For the text-containing cell, return its midpoint in [x, y] coordinate format. 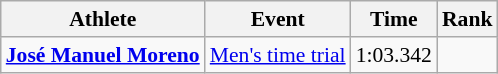
José Manuel Moreno [103, 55]
Athlete [103, 19]
Event [278, 19]
Time [394, 19]
Men's time trial [278, 55]
Rank [468, 19]
1:03.342 [394, 55]
